Scan for the cell matching the given text and deliver its [x, y] coordinate at center. 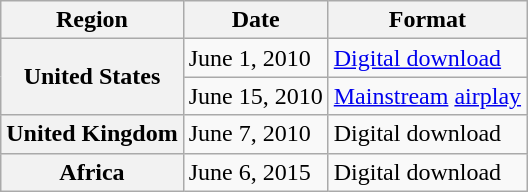
June 1, 2010 [256, 58]
Africa [92, 172]
June 15, 2010 [256, 96]
Mainstream airplay [427, 96]
United States [92, 77]
Format [427, 20]
Date [256, 20]
June 6, 2015 [256, 172]
United Kingdom [92, 134]
Region [92, 20]
June 7, 2010 [256, 134]
